Return the [x, y] coordinate for the center point of the cell that contains the specified text.  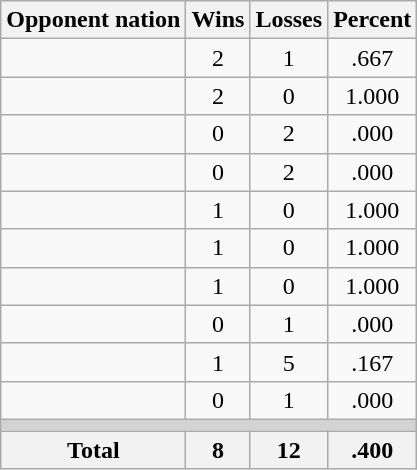
Losses [289, 20]
Opponent nation [94, 20]
8 [218, 449]
Percent [372, 20]
.400 [372, 449]
Total [94, 449]
Wins [218, 20]
5 [289, 362]
12 [289, 449]
.167 [372, 362]
.667 [372, 58]
